Output the (X, Y) coordinate of the center of the cell containing the given text.  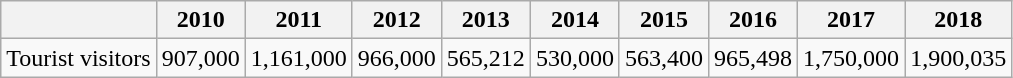
907,000 (200, 58)
2015 (664, 20)
2012 (396, 20)
2016 (754, 20)
Tourist visitors (78, 58)
2010 (200, 20)
966,000 (396, 58)
565,212 (486, 58)
1,750,000 (852, 58)
2017 (852, 20)
1,900,035 (958, 58)
2014 (574, 20)
530,000 (574, 58)
2011 (298, 20)
2013 (486, 20)
2018 (958, 20)
563,400 (664, 58)
965,498 (754, 58)
1,161,000 (298, 58)
